Scan for the cell matching the given text and deliver its [X, Y] coordinate at center. 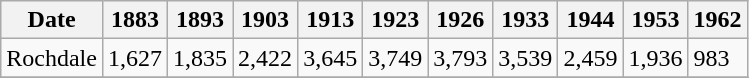
3,749 [396, 58]
1953 [656, 20]
3,645 [330, 58]
1,936 [656, 58]
2,459 [590, 58]
2,422 [266, 58]
1903 [266, 20]
1962 [718, 20]
1883 [134, 20]
Rochdale [52, 58]
1893 [200, 20]
1913 [330, 20]
3,793 [460, 58]
1,835 [200, 58]
1944 [590, 20]
1926 [460, 20]
1923 [396, 20]
983 [718, 58]
Date [52, 20]
1933 [526, 20]
3,539 [526, 58]
1,627 [134, 58]
